Search for the cell housing the specified text and yield its (X, Y) center coordinate. 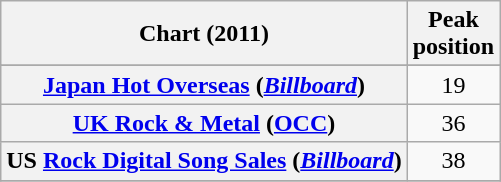
Peakposition (453, 34)
UK Rock & Metal (OCC) (204, 123)
Japan Hot Overseas (Billboard) (204, 85)
19 (453, 85)
36 (453, 123)
38 (453, 161)
US Rock Digital Song Sales (Billboard) (204, 161)
Chart (2011) (204, 34)
